Provide the [X, Y] coordinate of the cell's center where the given text is located.  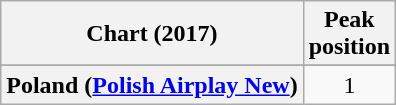
Chart (2017) [152, 34]
Poland (Polish Airplay New) [152, 85]
Peak position [349, 34]
1 [349, 85]
